Output the (x, y) coordinate of the center of the cell containing the given text.  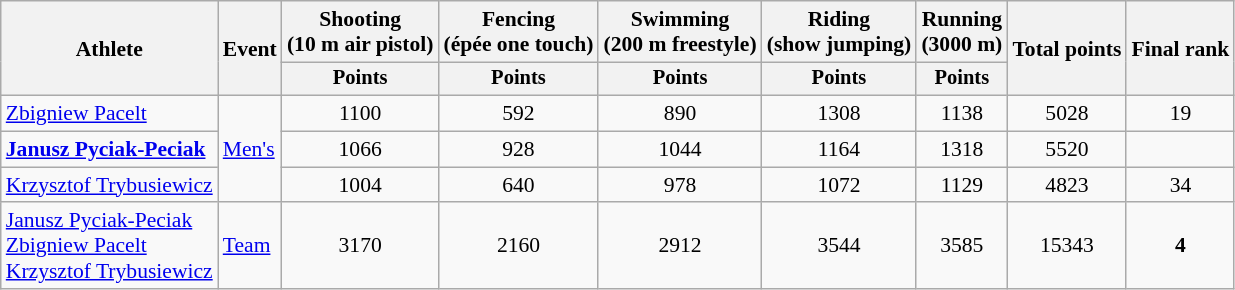
Fencing(épée one touch) (518, 32)
Event (250, 48)
19 (1180, 114)
2912 (680, 246)
Janusz Pyciak-PeciakZbigniew PaceltKrzysztof Trybusiewicz (110, 246)
640 (518, 185)
5028 (1066, 114)
Final rank (1180, 48)
1044 (680, 150)
Shooting(10 m air pistol) (360, 32)
Team (250, 246)
928 (518, 150)
Men's (250, 150)
2160 (518, 246)
978 (680, 185)
3170 (360, 246)
3585 (962, 246)
1308 (840, 114)
5520 (1066, 150)
Krzysztof Trybusiewicz (110, 185)
592 (518, 114)
4 (1180, 246)
Swimming(200 m freestyle) (680, 32)
1164 (840, 150)
1100 (360, 114)
Total points (1066, 48)
Zbigniew Pacelt (110, 114)
1066 (360, 150)
Janusz Pyciak-Peciak (110, 150)
1318 (962, 150)
Riding(show jumping) (840, 32)
1004 (360, 185)
Athlete (110, 48)
1072 (840, 185)
15343 (1066, 246)
890 (680, 114)
4823 (1066, 185)
3544 (840, 246)
34 (1180, 185)
1129 (962, 185)
1138 (962, 114)
Running(3000 m) (962, 32)
